From the cell containing the given text, extract its center point as [x, y] coordinate. 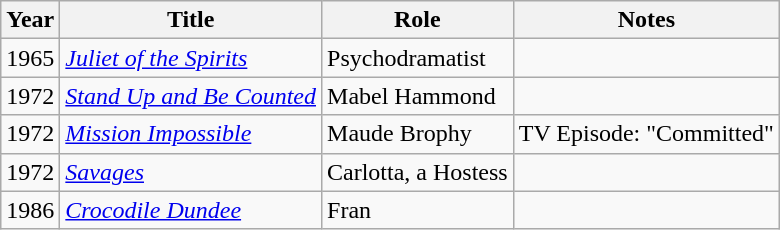
Carlotta, a Hostess [418, 172]
Title [191, 20]
Mission Impossible [191, 134]
1965 [30, 58]
Stand Up and Be Counted [191, 96]
Psychodramatist [418, 58]
TV Episode: "Committed" [646, 134]
Year [30, 20]
Fran [418, 210]
1986 [30, 210]
Savages [191, 172]
Role [418, 20]
Mabel Hammond [418, 96]
Notes [646, 20]
Maude Brophy [418, 134]
Crocodile Dundee [191, 210]
Juliet of the Spirits [191, 58]
